Find where the given text appears and provide that cell's center as [x, y] coordinate. 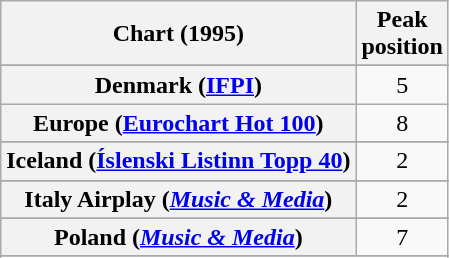
Italy Airplay (Music & Media) [178, 199]
8 [402, 123]
Iceland (Íslenski Listinn Topp 40) [178, 161]
Denmark (IFPI) [178, 85]
5 [402, 85]
Peakposition [402, 34]
Europe (Eurochart Hot 100) [178, 123]
Poland (Music & Media) [178, 237]
7 [402, 237]
Chart (1995) [178, 34]
